Return (X, Y) of the center of cell containing provided text 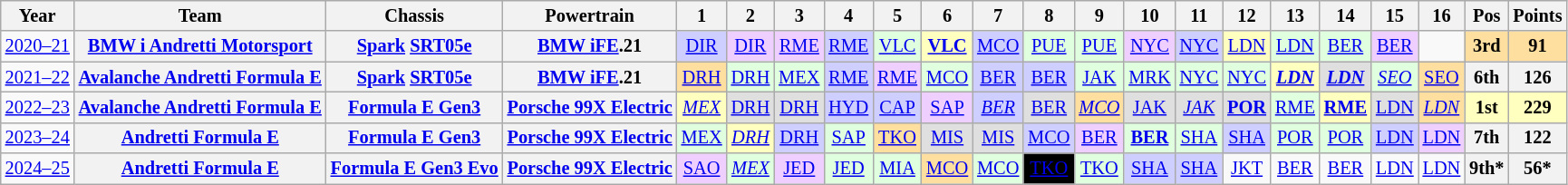
2022–23 (38, 107)
Points (1537, 15)
13 (1295, 15)
Formula E Gen3 Evo (415, 169)
122 (1537, 138)
7 (998, 15)
SAO (702, 169)
14 (1345, 15)
5 (897, 15)
Team (200, 15)
6 (947, 15)
BMW i Andretti Motorsport (200, 46)
3rd (1486, 46)
2021–22 (38, 77)
11 (1198, 15)
MRK (1149, 77)
JKT (1247, 169)
15 (1395, 15)
2024–25 (38, 169)
229 (1537, 107)
56* (1537, 169)
91 (1537, 46)
2020–21 (38, 46)
126 (1537, 77)
6th (1486, 77)
4 (848, 15)
9th* (1486, 169)
1st (1486, 107)
16 (1442, 15)
2023–24 (38, 138)
2 (750, 15)
Pos (1486, 15)
CAP (897, 107)
9 (1099, 15)
HYD (848, 107)
7th (1486, 138)
12 (1247, 15)
3 (799, 15)
Year (38, 15)
8 (1049, 15)
Chassis (415, 15)
MIA (897, 169)
10 (1149, 15)
Powertrain (590, 15)
1 (702, 15)
